Provide the [x, y] coordinate of the cell's center where the given text is located.  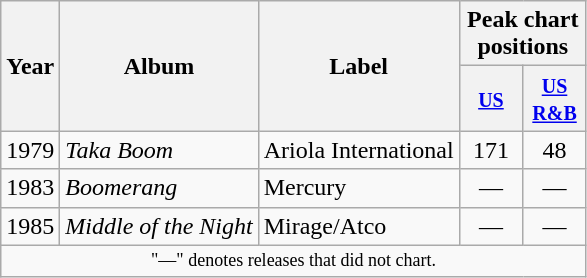
"—" denotes releases that did not chart. [294, 260]
Mirage/Atco [358, 226]
Peak chart positions [522, 34]
Mercury [358, 188]
171 [491, 150]
1979 [30, 150]
US R&B [555, 98]
1985 [30, 226]
Middle of the Night [159, 226]
Album [159, 66]
1983 [30, 188]
Label [358, 66]
Year [30, 66]
48 [555, 150]
US [491, 98]
Ariola International [358, 150]
Boomerang [159, 188]
Taka Boom [159, 150]
